Output the (X, Y) coordinate of the center of the cell containing the given text.  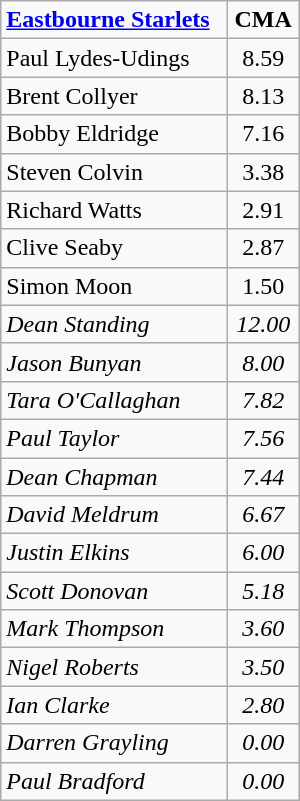
Scott Donovan (114, 591)
3.50 (263, 667)
Darren Grayling (114, 743)
Richard Watts (114, 210)
7.44 (263, 477)
Dean Chapman (114, 477)
8.59 (263, 58)
3.60 (263, 629)
6.67 (263, 515)
Dean Standing (114, 324)
Justin Elkins (114, 553)
Simon Moon (114, 286)
Clive Seaby (114, 248)
2.91 (263, 210)
Jason Bunyan (114, 362)
3.38 (263, 172)
7.56 (263, 438)
Brent Collyer (114, 96)
2.80 (263, 705)
7.16 (263, 134)
Tara O'Callaghan (114, 400)
Ian Clarke (114, 705)
Mark Thompson (114, 629)
Paul Taylor (114, 438)
7.82 (263, 400)
Bobby Eldridge (114, 134)
2.87 (263, 248)
Paul Bradford (114, 781)
8.00 (263, 362)
1.50 (263, 286)
Steven Colvin (114, 172)
David Meldrum (114, 515)
12.00 (263, 324)
Eastbourne Starlets (114, 20)
5.18 (263, 591)
Paul Lydes-Udings (114, 58)
8.13 (263, 96)
6.00 (263, 553)
Nigel Roberts (114, 667)
CMA (263, 20)
